Search for the cell housing the specified text and yield its [X, Y] center coordinate. 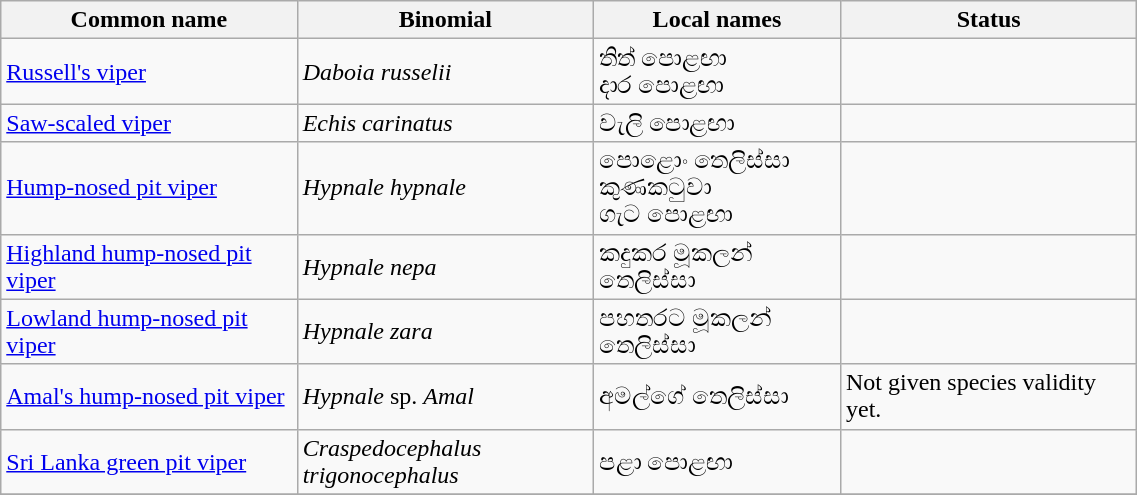
Highland hump-nosed pit viper [149, 266]
Amal's hump-nosed pit viper [149, 396]
Common name [149, 20]
Binomial [445, 20]
Hypnale zara [445, 332]
පහතරට මූකලන් තෙලිස්සා [716, 332]
Hypnale hypnale [445, 188]
Craspedocephalus trigonocephalus [445, 462]
පළා පොළඟා [716, 462]
කදුකර මූකලන් තෙලිස්සා [716, 266]
Daboia russelii [445, 72]
Saw-scaled viper [149, 123]
Not given species validity yet. [988, 396]
Russell's viper [149, 72]
Sri Lanka green pit viper [149, 462]
අමල්ගේ තෙලිස්සා [716, 396]
Hump-nosed pit viper [149, 188]
Status [988, 20]
වැලි පොළඟා [716, 123]
Hypnale sp. Amal [445, 396]
Lowland hump-nosed pit viper [149, 332]
Hypnale nepa [445, 266]
Echis carinatus [445, 123]
Local names [716, 20]
තිත් පොළඟා දාර පොළඟා [716, 72]
පොළොං තෙලිස්සා කුණක‍ටුවා ගැට පොළඟා [716, 188]
